Output the [x, y] coordinate of the center of the cell containing the given text.  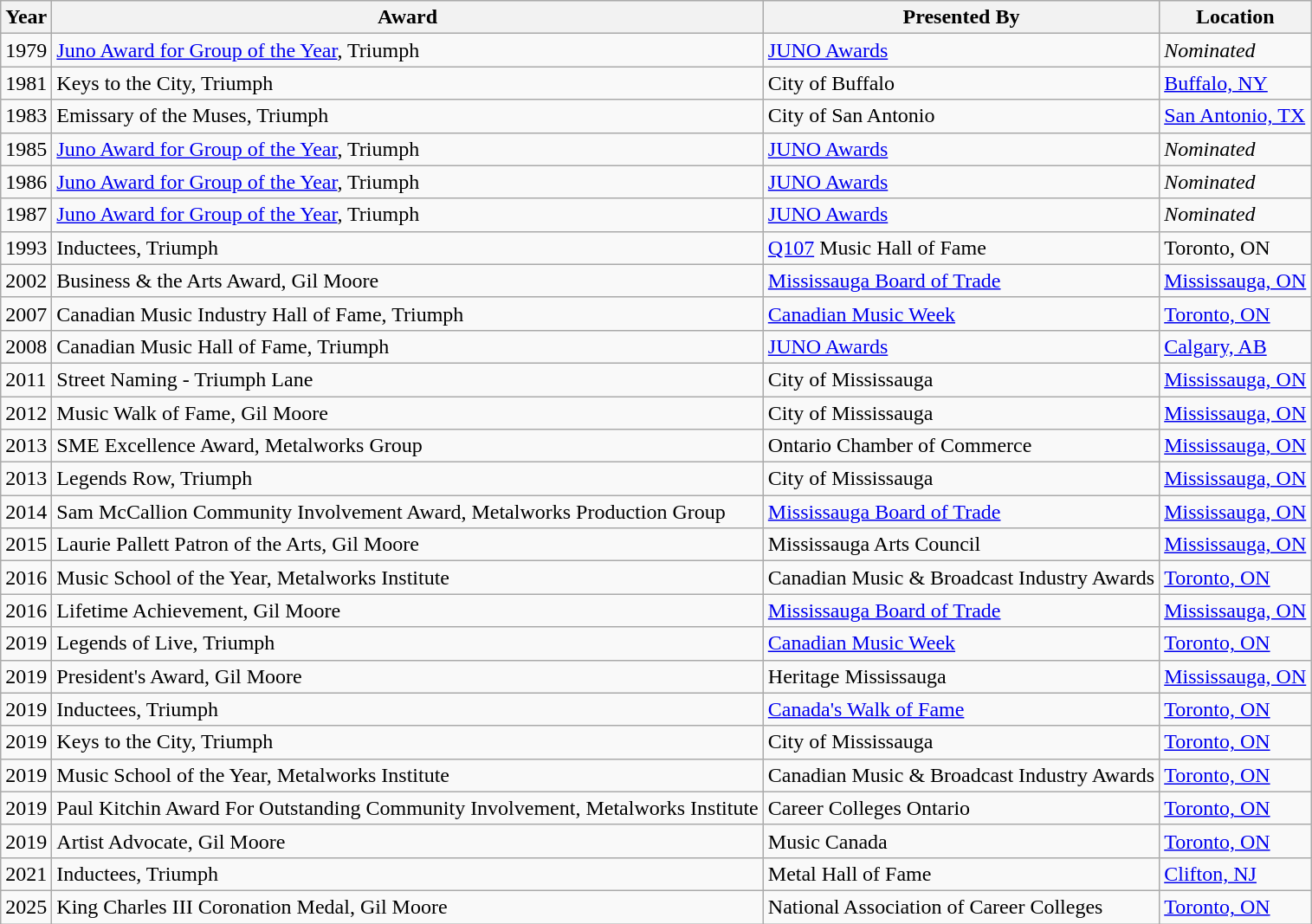
1983 [26, 116]
Presented By [961, 17]
1985 [26, 149]
2021 [26, 874]
National Association of Career Colleges [961, 907]
President's Award, Gil Moore [407, 676]
2008 [26, 346]
2014 [26, 512]
Award [407, 17]
SME Excellence Award, Metalworks Group [407, 446]
Heritage Mississauga [961, 676]
Q107 Music Hall of Fame [961, 248]
Career Colleges Ontario [961, 808]
2012 [26, 413]
Business & the Arts Award, Gil Moore [407, 281]
Year [26, 17]
2007 [26, 313]
Lifetime Achievement, Gil Moore [407, 611]
Music Walk of Fame, Gil Moore [407, 413]
1986 [26, 182]
Street Naming - Triumph Lane [407, 379]
Artist Advocate, Gil Moore [407, 841]
1987 [26, 215]
1993 [26, 248]
1981 [26, 83]
Paul Kitchin Award For Outstanding Community Involvement, Metalworks Institute [407, 808]
Music Canada [961, 841]
Sam McCallion Community Involvement Award, Metalworks Production Group [407, 512]
Emissary of the Muses, Triumph [407, 116]
2025 [26, 907]
Legends Row, Triumph [407, 479]
Canadian Music Industry Hall of Fame, Triumph [407, 313]
Location [1235, 17]
City of San Antonio [961, 116]
Calgary, AB [1235, 346]
King Charles III Coronation Medal, Gil Moore [407, 907]
Clifton, NJ [1235, 874]
San Antonio, TX [1235, 116]
Buffalo, NY [1235, 83]
Ontario Chamber of Commerce [961, 446]
City of Buffalo [961, 83]
2002 [26, 281]
Laurie Pallett Patron of the Arts, Gil Moore [407, 545]
Mississauga Arts Council [961, 545]
2011 [26, 379]
2015 [26, 545]
Canadian Music Hall of Fame, Triumph [407, 346]
Canada's Walk of Fame [961, 709]
1979 [26, 50]
Legends of Live, Triumph [407, 643]
Metal Hall of Fame [961, 874]
